For the text-containing cell, return its midpoint in (X, Y) coordinate format. 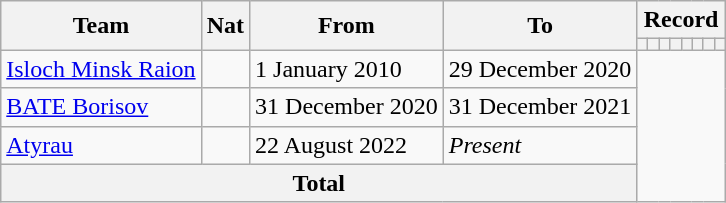
Atyrau (101, 145)
From (347, 26)
Team (101, 26)
BATE Borisov (101, 107)
Nat (225, 26)
Present (540, 145)
Total (319, 183)
Record (681, 20)
31 December 2020 (347, 107)
To (540, 26)
1 January 2010 (347, 69)
31 December 2021 (540, 107)
Isloch Minsk Raion (101, 69)
29 December 2020 (540, 69)
22 August 2022 (347, 145)
